Scan for the cell matching the given text and deliver its [X, Y] coordinate at center. 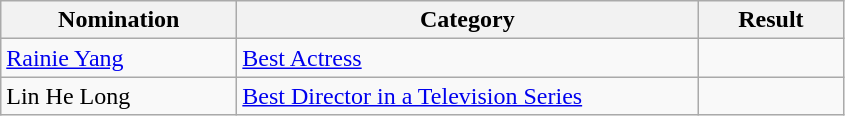
Lin He Long [119, 96]
Best Actress [468, 58]
Result [771, 20]
Category [468, 20]
Nomination [119, 20]
Rainie Yang [119, 58]
Best Director in a Television Series [468, 96]
